For the text-containing cell, return its midpoint in (X, Y) coordinate format. 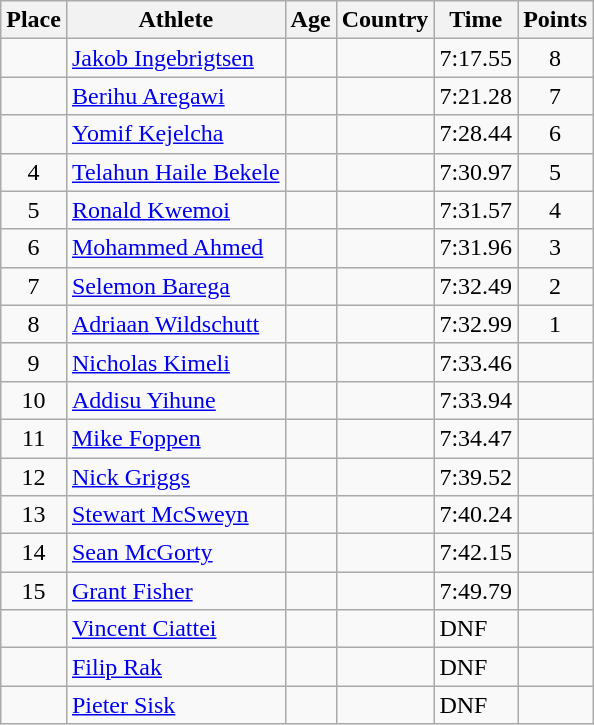
7:31.96 (476, 248)
10 (34, 400)
7:49.79 (476, 591)
2 (556, 286)
Age (310, 20)
Points (556, 20)
Time (476, 20)
Mohammed Ahmed (176, 248)
Ronald Kwemoi (176, 210)
7:32.99 (476, 324)
Sean McGorty (176, 553)
Nick Griggs (176, 477)
Berihu Aregawi (176, 96)
7:21.28 (476, 96)
7:28.44 (476, 134)
Mike Foppen (176, 438)
Jakob Ingebrigtsen (176, 58)
7:33.94 (476, 400)
12 (34, 477)
15 (34, 591)
7:34.47 (476, 438)
Selemon Barega (176, 286)
Nicholas Kimeli (176, 362)
Athlete (176, 20)
11 (34, 438)
Grant Fisher (176, 591)
Country (385, 20)
Filip Rak (176, 667)
7:40.24 (476, 515)
7:33.46 (476, 362)
Vincent Ciattei (176, 629)
7:42.15 (476, 553)
Place (34, 20)
13 (34, 515)
14 (34, 553)
Addisu Yihune (176, 400)
Adriaan Wildschutt (176, 324)
3 (556, 248)
7:39.52 (476, 477)
7:31.57 (476, 210)
7:17.55 (476, 58)
Stewart McSweyn (176, 515)
Pieter Sisk (176, 705)
Yomif Kejelcha (176, 134)
1 (556, 324)
9 (34, 362)
Telahun Haile Bekele (176, 172)
7:32.49 (476, 286)
7:30.97 (476, 172)
